From the cell containing the given text, extract its center point as [x, y] coordinate. 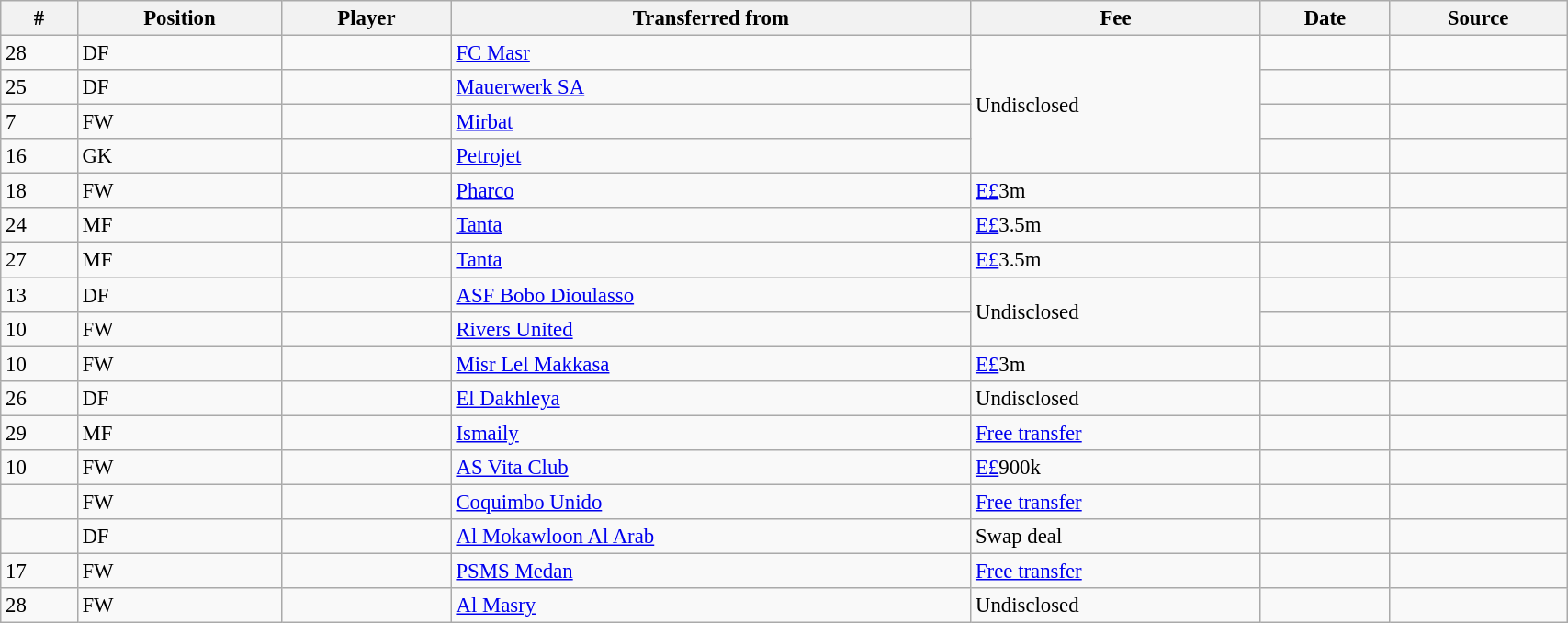
Rivers United [711, 329]
Mirbat [711, 122]
Pharco [711, 191]
FC Masr [711, 53]
Fee [1116, 18]
# [39, 18]
AS Vita Club [711, 468]
E£900k [1116, 468]
27 [39, 260]
PSMS Medan [711, 571]
Transferred from [711, 18]
13 [39, 295]
Swap deal [1116, 537]
GK [180, 156]
Source [1479, 18]
Coquimbo Unido [711, 502]
El Dakhleya [711, 398]
Mauerwerk SA [711, 87]
Misr Lel Makkasa [711, 364]
Player [367, 18]
Petrojet [711, 156]
Position [180, 18]
18 [39, 191]
16 [39, 156]
Ismaily [711, 433]
ASF Bobo Dioulasso [711, 295]
25 [39, 87]
24 [39, 225]
29 [39, 433]
26 [39, 398]
Al Mokawloon Al Arab [711, 537]
17 [39, 571]
Al Masry [711, 606]
7 [39, 122]
Date [1325, 18]
